Identify which cell holds the provided text, then report its (x, y) central coordinate. 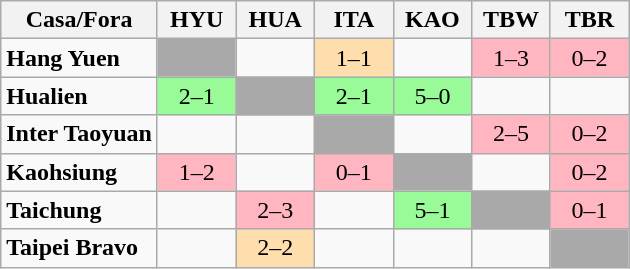
2–2 (276, 248)
1–1 (354, 58)
Hualien (80, 96)
TBR (590, 20)
1–2 (196, 172)
HUA (276, 20)
ITA (354, 20)
HYU (196, 20)
Taipei Bravo (80, 248)
5–1 (432, 210)
Inter Taoyuan (80, 134)
TBW (512, 20)
2–5 (512, 134)
Casa/Fora (80, 20)
2–3 (276, 210)
KAO (432, 20)
Taichung (80, 210)
1–3 (512, 58)
5–0 (432, 96)
Hang Yuen (80, 58)
Kaohsiung (80, 172)
